Identify which cell holds the provided text, then report its [X, Y] central coordinate. 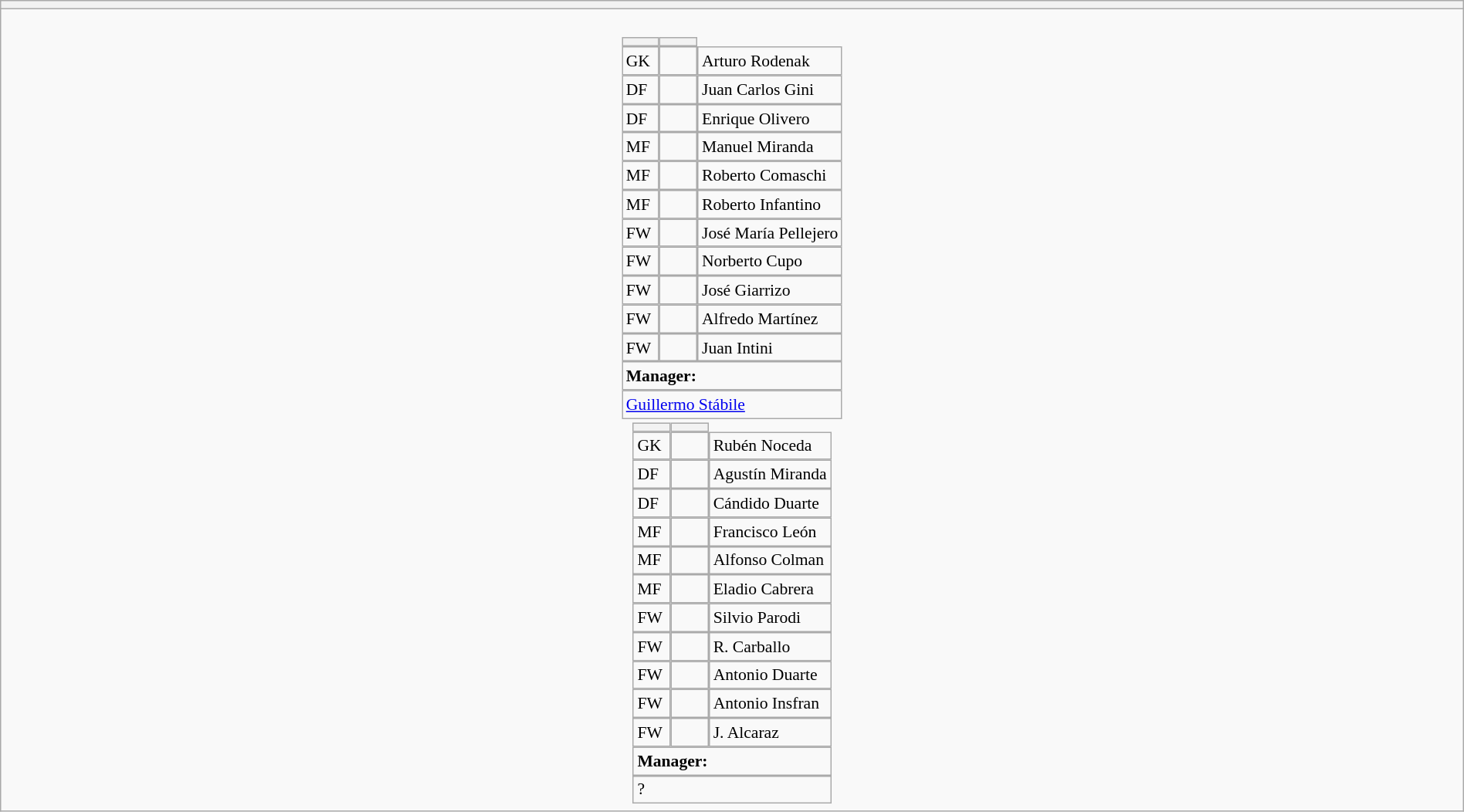
Norberto Cupo [770, 261]
José Giarrizo [770, 290]
José María Pellejero [770, 233]
Guillermo Stábile [732, 404]
Antonio Insfran [771, 704]
Juan Carlos Gini [770, 90]
Cándido Duarte [771, 503]
Manuel Miranda [770, 147]
? [732, 789]
Silvio Parodi [771, 617]
Arturo Rodenak [770, 60]
Juan Intini [770, 347]
Alfonso Colman [771, 560]
Alfredo Martínez [770, 318]
Agustín Miranda [771, 474]
R. Carballo [771, 647]
Francisco León [771, 531]
Roberto Comaschi [770, 176]
Eladio Cabrera [771, 588]
Rubén Noceda [771, 446]
J. Alcaraz [771, 732]
Antonio Duarte [771, 675]
Enrique Olivero [770, 119]
Roberto Infantino [770, 204]
